Return the [x, y] coordinate for the center point of the cell that contains the specified text.  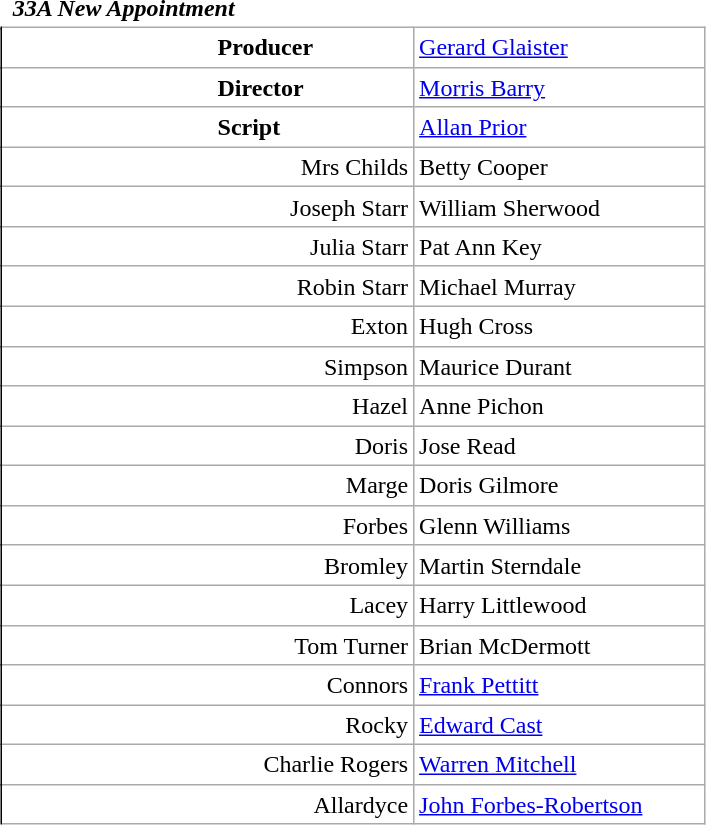
Maurice Durant [560, 366]
Tom Turner [208, 645]
Robin Starr [208, 286]
Simpson [208, 366]
Martin Sterndale [560, 565]
Michael Murray [560, 286]
Glenn Williams [560, 525]
Edward Cast [560, 725]
Doris Gilmore [560, 486]
Charlie Rogers [208, 765]
Marge [208, 486]
Bromley [208, 565]
Doris [208, 446]
Exton [208, 326]
William Sherwood [560, 207]
Allan Prior [560, 127]
Gerard Glaister [560, 47]
Mrs Childs [208, 167]
Brian McDermott [560, 645]
Director [208, 87]
Jose Read [560, 446]
Hugh Cross [560, 326]
Rocky [208, 725]
John Forbes-Robertson [560, 804]
Lacey [208, 605]
Harry Littlewood [560, 605]
Script [208, 127]
Joseph Starr [208, 207]
Frank Pettitt [560, 685]
Producer [208, 47]
Morris Barry [560, 87]
Hazel [208, 406]
Allardyce [208, 804]
Anne Pichon [560, 406]
Forbes [208, 525]
Betty Cooper [560, 167]
Pat Ann Key [560, 247]
Connors [208, 685]
Warren Mitchell [560, 765]
Julia Starr [208, 247]
